Capture the cell that displays the provided text and extract its (x, y) central coordinate. 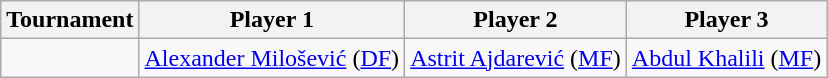
Player 3 (726, 20)
Tournament (70, 20)
Player 1 (272, 20)
Player 2 (516, 20)
Astrit Ajdarević (MF) (516, 58)
Abdul Khalili (MF) (726, 58)
Alexander Milošević (DF) (272, 58)
